For the text-containing cell, return its midpoint in (X, Y) coordinate format. 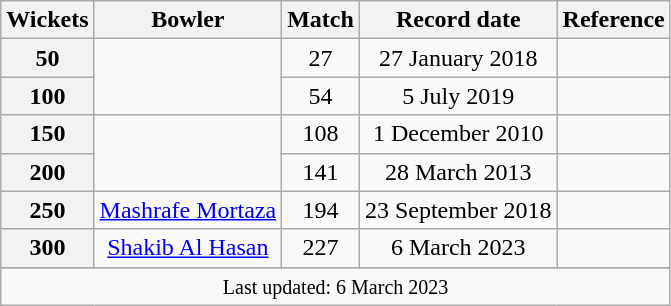
5 July 2019 (458, 96)
6 March 2023 (458, 248)
227 (321, 248)
50 (48, 58)
Shakib Al Hasan (188, 248)
Match (321, 20)
200 (48, 172)
194 (321, 210)
1 December 2010 (458, 134)
27 January 2018 (458, 58)
250 (48, 210)
Wickets (48, 20)
Last updated: 6 March 2023 (336, 286)
27 (321, 58)
150 (48, 134)
23 September 2018 (458, 210)
Mashrafe Mortaza (188, 210)
300 (48, 248)
Reference (614, 20)
108 (321, 134)
Record date (458, 20)
141 (321, 172)
54 (321, 96)
28 March 2013 (458, 172)
Bowler (188, 20)
100 (48, 96)
